Provide the (X, Y) coordinate of the cell's center where the given text is located.  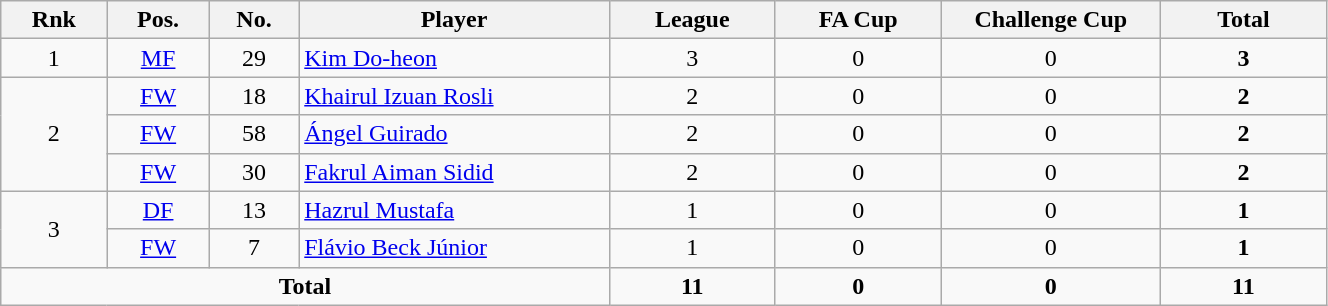
30 (254, 172)
Pos. (158, 20)
League (692, 20)
18 (254, 96)
FA Cup (858, 20)
DF (158, 210)
Player (454, 20)
Kim Do-heon (454, 58)
No. (254, 20)
29 (254, 58)
58 (254, 134)
Khairul Izuan Rosli (454, 96)
Flávio Beck Júnior (454, 248)
7 (254, 248)
Challenge Cup (1050, 20)
Fakrul Aiman Sidid (454, 172)
Rnk (54, 20)
MF (158, 58)
Hazrul Mustafa (454, 210)
13 (254, 210)
Ángel Guirado (454, 134)
